From the cell containing the given text, extract its center point as [X, Y] coordinate. 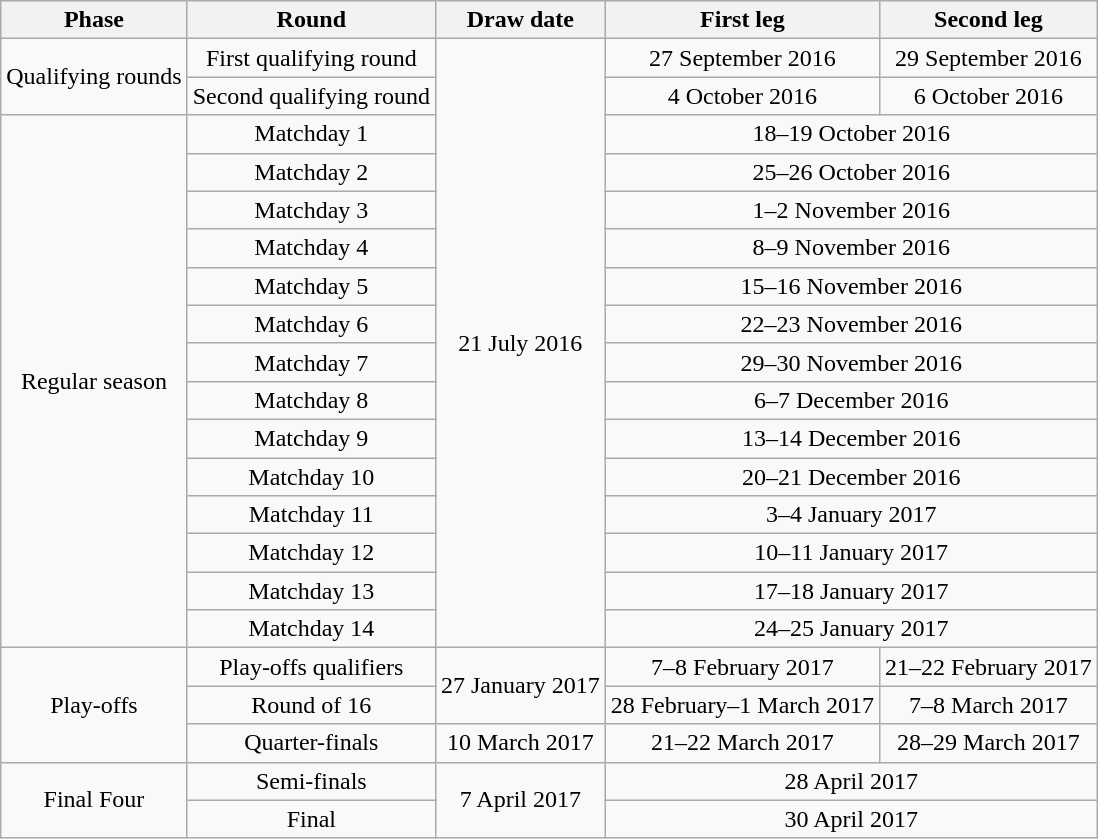
18–19 October 2016 [851, 134]
Matchday 4 [311, 248]
1–2 November 2016 [851, 210]
Matchday 13 [311, 591]
7–8 February 2017 [742, 667]
27 January 2017 [520, 686]
Final [311, 819]
Phase [94, 20]
28 April 2017 [851, 781]
25–26 October 2016 [851, 172]
28–29 March 2017 [989, 743]
28 February–1 March 2017 [742, 705]
10 March 2017 [520, 743]
20–21 December 2016 [851, 477]
Matchday 5 [311, 286]
6 October 2016 [989, 96]
3–4 January 2017 [851, 515]
Matchday 14 [311, 629]
Quarter-finals [311, 743]
15–16 November 2016 [851, 286]
Matchday 12 [311, 553]
Play-offs [94, 705]
First qualifying round [311, 58]
Matchday 11 [311, 515]
30 April 2017 [851, 819]
Round of 16 [311, 705]
Round [311, 20]
21–22 February 2017 [989, 667]
Second leg [989, 20]
Matchday 9 [311, 438]
22–23 November 2016 [851, 324]
8–9 November 2016 [851, 248]
29–30 November 2016 [851, 362]
Matchday 6 [311, 324]
Matchday 10 [311, 477]
Final Four [94, 800]
Matchday 3 [311, 210]
Qualifying rounds [94, 77]
Second qualifying round [311, 96]
7 April 2017 [520, 800]
Play-offs qualifiers [311, 667]
6–7 December 2016 [851, 400]
First leg [742, 20]
13–14 December 2016 [851, 438]
Matchday 8 [311, 400]
21–22 March 2017 [742, 743]
17–18 January 2017 [851, 591]
Matchday 2 [311, 172]
24–25 January 2017 [851, 629]
Draw date [520, 20]
4 October 2016 [742, 96]
21 July 2016 [520, 344]
Matchday 7 [311, 362]
7–8 March 2017 [989, 705]
10–11 January 2017 [851, 553]
Matchday 1 [311, 134]
Semi-finals [311, 781]
Regular season [94, 382]
27 September 2016 [742, 58]
29 September 2016 [989, 58]
